Scan for the cell matching the given text and deliver its (x, y) coordinate at center. 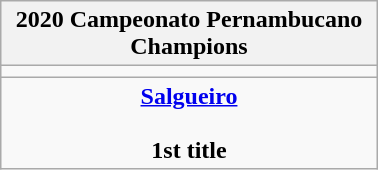
Salgueiro1st title (189, 123)
2020 Campeonato Pernambucano Champions (189, 34)
